Locate the cell with the specified text and output its (x, y) center coordinate. 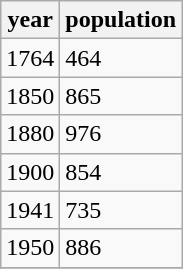
year (30, 20)
854 (121, 172)
population (121, 20)
1950 (30, 248)
735 (121, 210)
886 (121, 248)
1900 (30, 172)
1941 (30, 210)
1850 (30, 96)
976 (121, 134)
464 (121, 58)
865 (121, 96)
1880 (30, 134)
1764 (30, 58)
